For the text-containing cell, return its midpoint in [x, y] coordinate format. 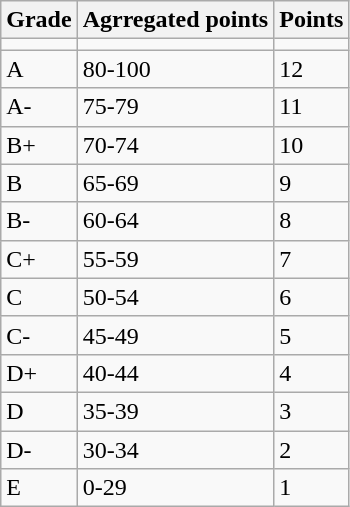
E [39, 488]
B [39, 183]
C [39, 297]
60-64 [176, 221]
40-44 [176, 373]
5 [312, 335]
C+ [39, 259]
10 [312, 145]
Agrregated points [176, 20]
12 [312, 69]
35-39 [176, 411]
7 [312, 259]
11 [312, 107]
B- [39, 221]
Points [312, 20]
70-74 [176, 145]
4 [312, 373]
D- [39, 449]
50-54 [176, 297]
9 [312, 183]
75-79 [176, 107]
55-59 [176, 259]
65-69 [176, 183]
0-29 [176, 488]
30-34 [176, 449]
2 [312, 449]
D [39, 411]
1 [312, 488]
8 [312, 221]
B+ [39, 145]
C- [39, 335]
D+ [39, 373]
3 [312, 411]
45-49 [176, 335]
A- [39, 107]
A [39, 69]
80-100 [176, 69]
Grade [39, 20]
6 [312, 297]
